Capture the cell that displays the provided text and extract its (x, y) central coordinate. 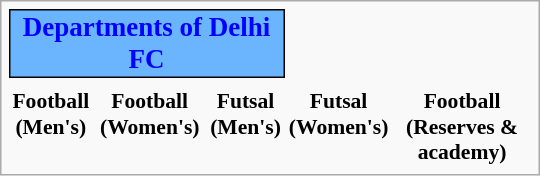
Departments of Delhi FC (147, 44)
Football (Reserves & academy) (462, 127)
Football (Men's) (51, 127)
Football (Women's) (150, 127)
Futsal (Women's) (338, 127)
Futsal (Men's) (246, 127)
